Pinpoint the cell where the given text exists, returning its [X, Y] midpoint coordinate. 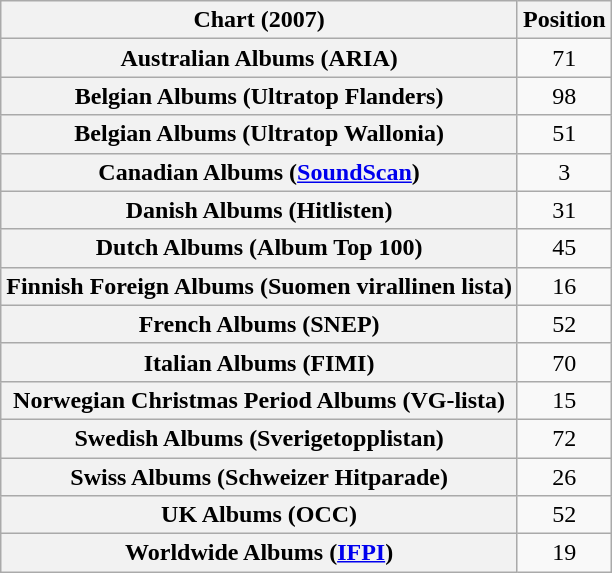
Belgian Albums (Ultratop Flanders) [260, 96]
19 [564, 553]
70 [564, 362]
Swiss Albums (Schweizer Hitparade) [260, 477]
Belgian Albums (Ultratop Wallonia) [260, 134]
98 [564, 96]
UK Albums (OCC) [260, 515]
72 [564, 438]
51 [564, 134]
Swedish Albums (Sverigetopplistan) [260, 438]
71 [564, 58]
15 [564, 400]
Italian Albums (FIMI) [260, 362]
French Albums (SNEP) [260, 324]
Worldwide Albums (IFPI) [260, 553]
Canadian Albums (SoundScan) [260, 172]
Chart (2007) [260, 20]
Danish Albums (Hitlisten) [260, 210]
26 [564, 477]
3 [564, 172]
31 [564, 210]
Australian Albums (ARIA) [260, 58]
16 [564, 286]
Position [564, 20]
Dutch Albums (Album Top 100) [260, 248]
45 [564, 248]
Norwegian Christmas Period Albums (VG-lista) [260, 400]
Finnish Foreign Albums (Suomen virallinen lista) [260, 286]
